Return [x, y] of the center of cell containing provided text 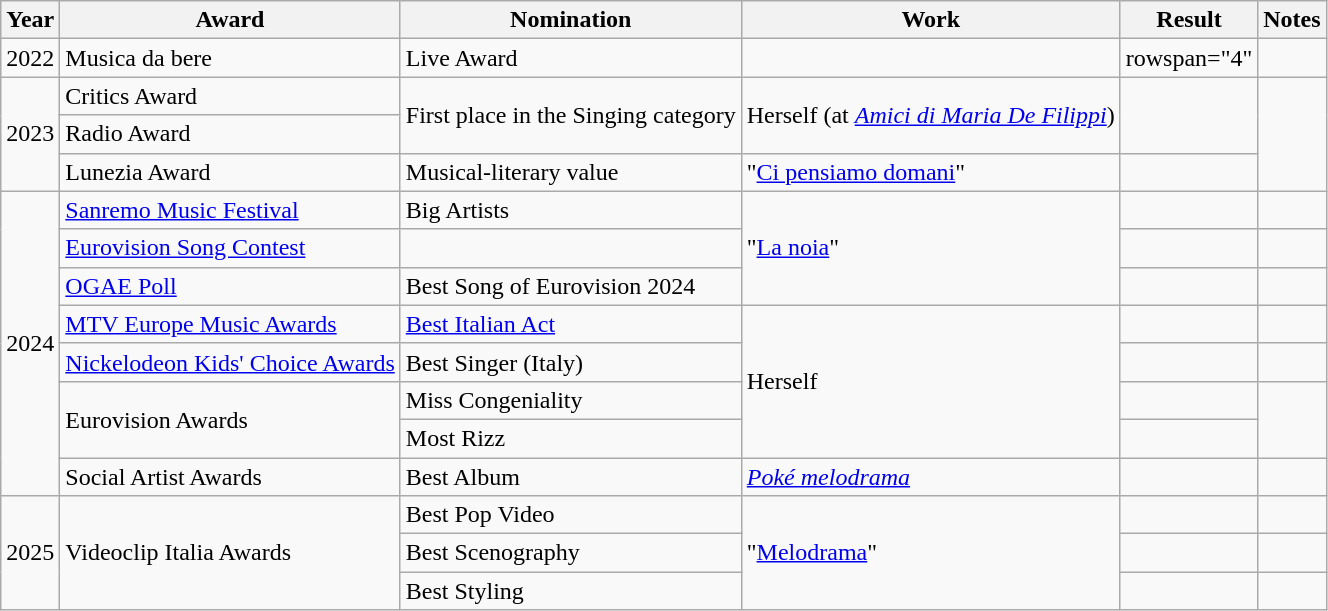
Notes [1292, 20]
Big Artists [570, 210]
2022 [30, 58]
Live Award [570, 58]
Best Italian Act [570, 324]
Herself [930, 381]
First place in the Singing category [570, 115]
Eurovision Song Contest [230, 248]
Best Singer (Italy) [570, 362]
"Ci pensiamo domani" [930, 172]
OGAE Poll [230, 286]
Sanremo Music Festival [230, 210]
Best Pop Video [570, 515]
Musical-literary value [570, 172]
2023 [30, 134]
Videoclip Italia Awards [230, 553]
Award [230, 20]
Best Styling [570, 591]
Best Scenography [570, 553]
Poké melodrama [930, 477]
rowspan="4" [1189, 58]
"Melodrama" [930, 553]
Best Album [570, 477]
Musica da bere [230, 58]
"La noia" [930, 248]
Eurovision Awards [230, 419]
2024 [30, 343]
Social Artist Awards [230, 477]
Radio Award [230, 134]
MTV Europe Music Awards [230, 324]
Work [930, 20]
Nickelodeon Kids' Choice Awards [230, 362]
Critics Award [230, 96]
Year [30, 20]
Result [1189, 20]
Most Rizz [570, 438]
Miss Congeniality [570, 400]
Lunezia Award [230, 172]
Nomination [570, 20]
2025 [30, 553]
Best Song of Eurovision 2024 [570, 286]
Herself (at Amici di Maria De Filippi) [930, 115]
